Search for the cell housing the specified text and yield its [X, Y] center coordinate. 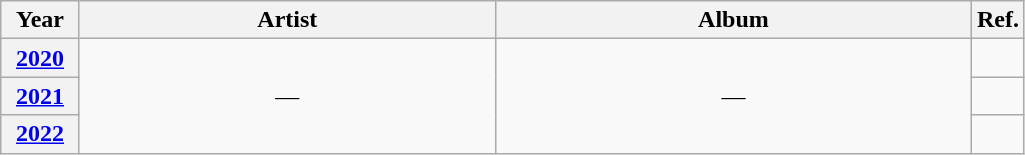
2022 [40, 134]
2020 [40, 58]
Album [733, 20]
Ref. [998, 20]
2021 [40, 96]
Year [40, 20]
Artist [287, 20]
